Find where the given text appears and provide that cell's center as (X, Y) coordinate. 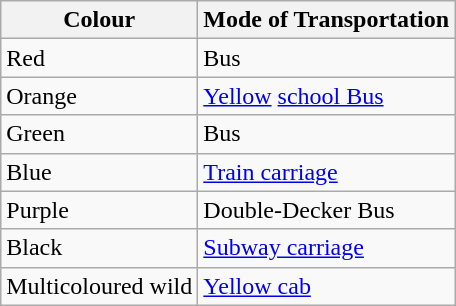
Purple (100, 210)
Orange (100, 96)
Yellow school Bus (326, 96)
Train carriage (326, 172)
Black (100, 248)
Multicoloured wild (100, 286)
Blue (100, 172)
Colour (100, 20)
Double-Decker Bus (326, 210)
Green (100, 134)
Red (100, 58)
Mode of Transportation (326, 20)
Subway carriage (326, 248)
Yellow cab (326, 286)
